Detect which cell encompasses the target text, then output its (X, Y) center coordinate. 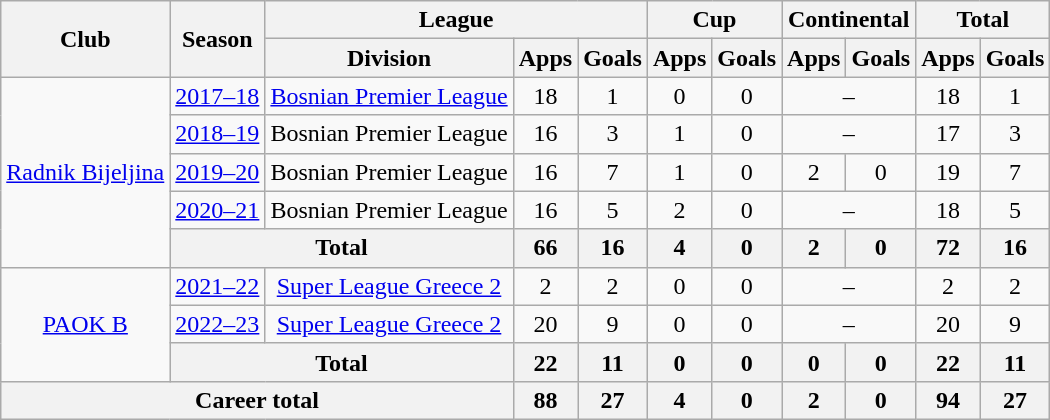
Season (218, 39)
Career total (257, 400)
2019–20 (218, 172)
2017–18 (218, 96)
2022–23 (218, 324)
Division (389, 58)
19 (948, 172)
Club (86, 39)
Radnik Bijeljina (86, 172)
PAOK B (86, 324)
2020–21 (218, 210)
94 (948, 400)
Cup (714, 20)
17 (948, 134)
88 (545, 400)
2021–22 (218, 286)
Continental (849, 20)
72 (948, 248)
League (456, 20)
66 (545, 248)
2018–19 (218, 134)
